From the cell containing the given text, extract its center point as [x, y] coordinate. 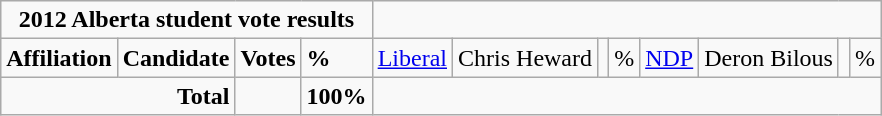
Votes [268, 58]
Deron Bilous [769, 58]
2012 Alberta student vote results [186, 20]
Affiliation [59, 58]
NDP [670, 58]
Candidate [176, 58]
Chris Heward [526, 58]
Liberal [412, 58]
Total [118, 96]
100% [336, 96]
